Search for the cell housing the specified text and yield its [x, y] center coordinate. 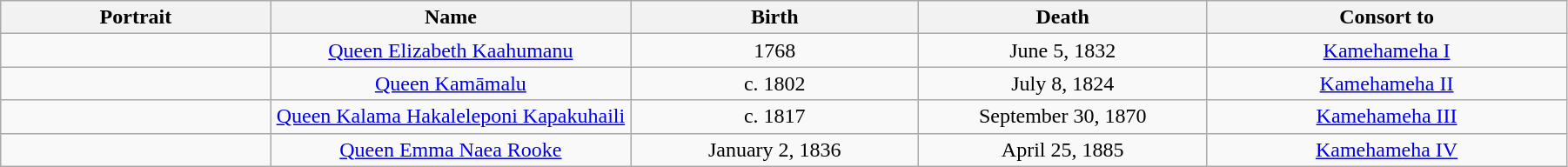
July 8, 1824 [1063, 83]
Queen Kalama Hakaleleponi Kapakuhaili [451, 117]
Birth [774, 17]
Kamehameha III [1387, 117]
Kamehameha II [1387, 83]
Queen Elizabeth Kaahumanu [451, 50]
Kamehameha IV [1387, 150]
January 2, 1836 [774, 150]
Queen Kamāmalu [451, 83]
Name [451, 17]
Portrait [136, 17]
Consort to [1387, 17]
April 25, 1885 [1063, 150]
Death [1063, 17]
c. 1817 [774, 117]
1768 [774, 50]
June 5, 1832 [1063, 50]
Kamehameha I [1387, 50]
Queen Emma Naea Rooke [451, 150]
c. 1802 [774, 83]
September 30, 1870 [1063, 117]
